Provide the [X, Y] coordinate of the cell's center where the given text is located.  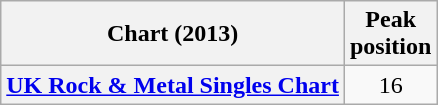
Chart (2013) [173, 34]
Peakposition [390, 34]
UK Rock & Metal Singles Chart [173, 85]
16 [390, 85]
